Scan for the cell matching the given text and deliver its (X, Y) coordinate at center. 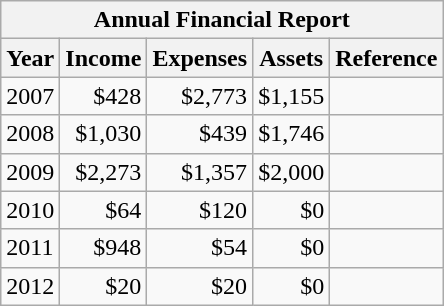
Assets (292, 58)
2009 (30, 172)
Income (104, 58)
$1,746 (292, 134)
$1,155 (292, 96)
$64 (104, 210)
2007 (30, 96)
2012 (30, 286)
Reference (386, 58)
Annual Financial Report (222, 20)
2010 (30, 210)
2011 (30, 248)
2008 (30, 134)
$428 (104, 96)
$1,030 (104, 134)
$2,773 (200, 96)
$2,273 (104, 172)
$120 (200, 210)
Expenses (200, 58)
$948 (104, 248)
$2,000 (292, 172)
Year (30, 58)
$54 (200, 248)
$439 (200, 134)
$1,357 (200, 172)
